Pinpoint the cell where the given text exists, returning its (x, y) midpoint coordinate. 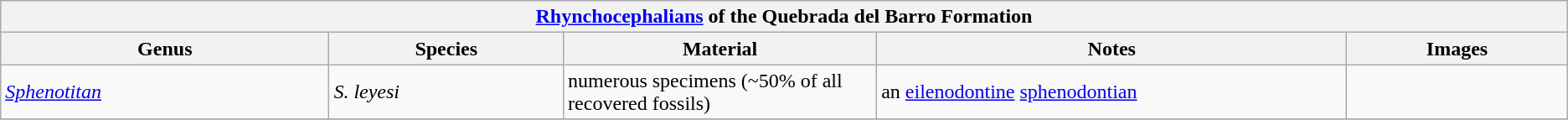
Notes (1112, 49)
an eilenodontine sphenodontian (1112, 92)
Images (1457, 49)
Material (720, 49)
Genus (165, 49)
numerous specimens (~50% of all recovered fossils) (720, 92)
S. leyesi (446, 92)
Sphenotitan (165, 92)
Rhynchocephalians of the Quebrada del Barro Formation (784, 17)
Species (446, 49)
